Extract the [x, y] coordinate from the center of the cell holding the provided text.  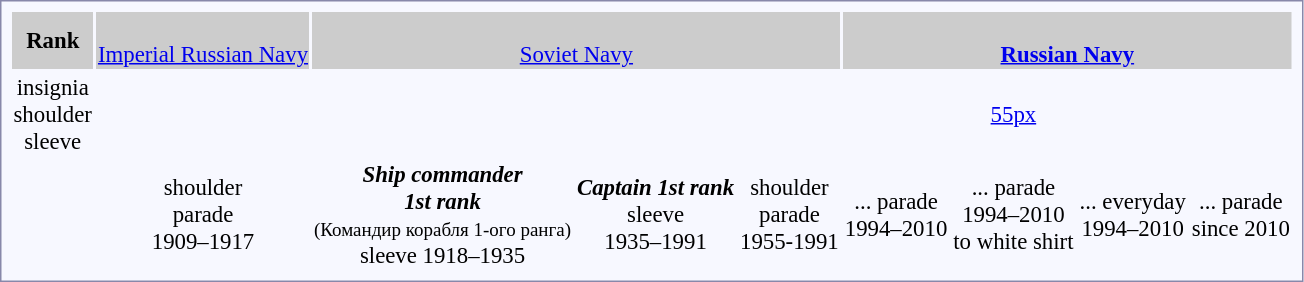
... everyday1994–2010 [1132, 214]
Russian Navy [1067, 40]
... paradesince 2010 [1240, 214]
... parade1994–2010to white shirt [1014, 214]
shoulderparade1909–1917 [202, 214]
Imperial Russian Navy [202, 40]
Rank [52, 40]
55px [1014, 114]
... parade1994–2010 [896, 214]
shoulderparade1955-1991 [790, 214]
Captain 1st ranksleeve1935–1991 [656, 214]
Ship commander1st rank(Командир корабля 1-ого ранга)sleeve 1918–1935 [443, 214]
Soviet Navy [577, 40]
insigniashouldersleeve [52, 114]
